Pinpoint the cell where the given text exists, returning its (x, y) midpoint coordinate. 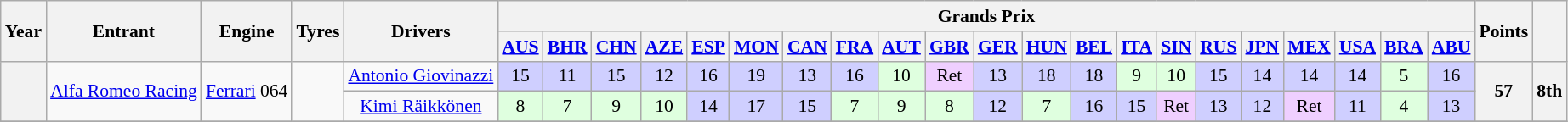
JPN (1263, 47)
Ferrari 064 (247, 91)
AUS (520, 47)
Drivers (420, 30)
5 (1404, 76)
BEL (1094, 47)
CHN (616, 47)
4 (1404, 107)
57 (1503, 91)
Antonio Giovinazzi (420, 76)
Alfa Romeo Racing (124, 91)
RUS (1218, 47)
Tyres (318, 30)
MON (757, 47)
8th (1549, 91)
BHR (568, 47)
17 (757, 107)
Year (24, 30)
Engine (247, 30)
ITA (1136, 47)
HUN (1047, 47)
ABU (1452, 47)
CAN (808, 47)
19 (757, 76)
Kimi Räikkönen (420, 107)
AZE (665, 47)
USA (1357, 47)
MEX (1309, 47)
GBR (949, 47)
SIN (1176, 47)
Grands Prix (986, 16)
Entrant (124, 30)
BRA (1404, 47)
Points (1503, 30)
GER (998, 47)
AUT (901, 47)
ESP (708, 47)
FRA (855, 47)
